Provide the [X, Y] coordinate of the cell's center where the given text is located.  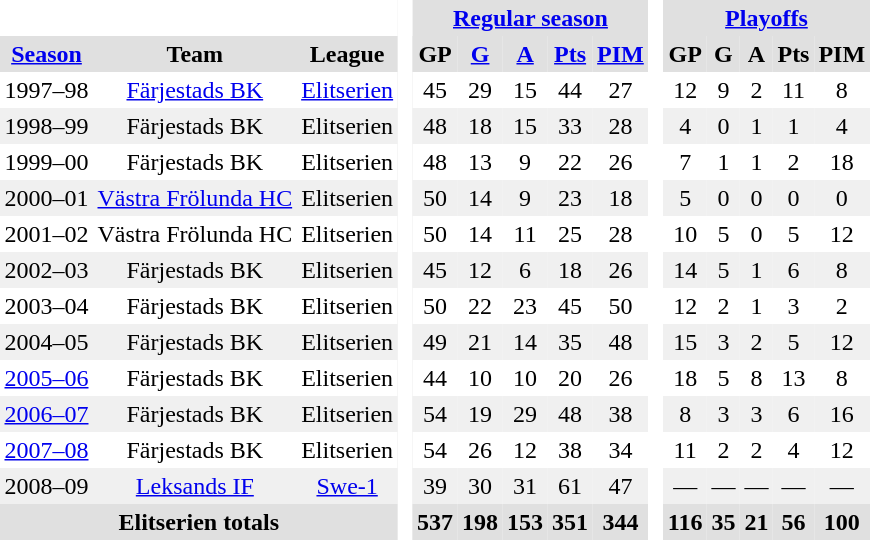
49 [436, 342]
Season [46, 54]
116 [685, 522]
League [348, 54]
2001–02 [46, 234]
2007–08 [46, 450]
20 [570, 378]
39 [436, 486]
Team [195, 54]
7 [685, 162]
56 [794, 522]
34 [621, 450]
198 [480, 522]
Swe-1 [348, 486]
1999–00 [46, 162]
351 [570, 522]
153 [526, 522]
Elitserien totals [199, 522]
16 [842, 414]
344 [621, 522]
537 [436, 522]
100 [842, 522]
Regular season [531, 18]
2005–06 [46, 378]
2004–05 [46, 342]
31 [526, 486]
2008–09 [46, 486]
2002–03 [46, 270]
27 [621, 90]
1998–99 [46, 126]
61 [570, 486]
19 [480, 414]
2000–01 [46, 198]
Leksands IF [195, 486]
Playoffs [766, 18]
2003–04 [46, 306]
47 [621, 486]
25 [570, 234]
1997–98 [46, 90]
30 [480, 486]
2006–07 [46, 414]
33 [570, 126]
